Extract the [X, Y] coordinate from the center of the cell holding the provided text.  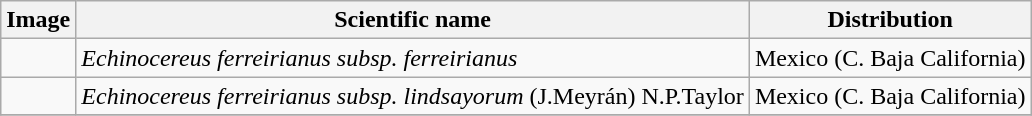
Image [38, 20]
Echinocereus ferreirianus subsp. ferreirianus [413, 58]
Scientific name [413, 20]
Echinocereus ferreirianus subsp. lindsayorum (J.Meyrán) N.P.Taylor [413, 96]
Distribution [890, 20]
